Determine the (X, Y) coordinate at the center of the cell enclosing the given text.  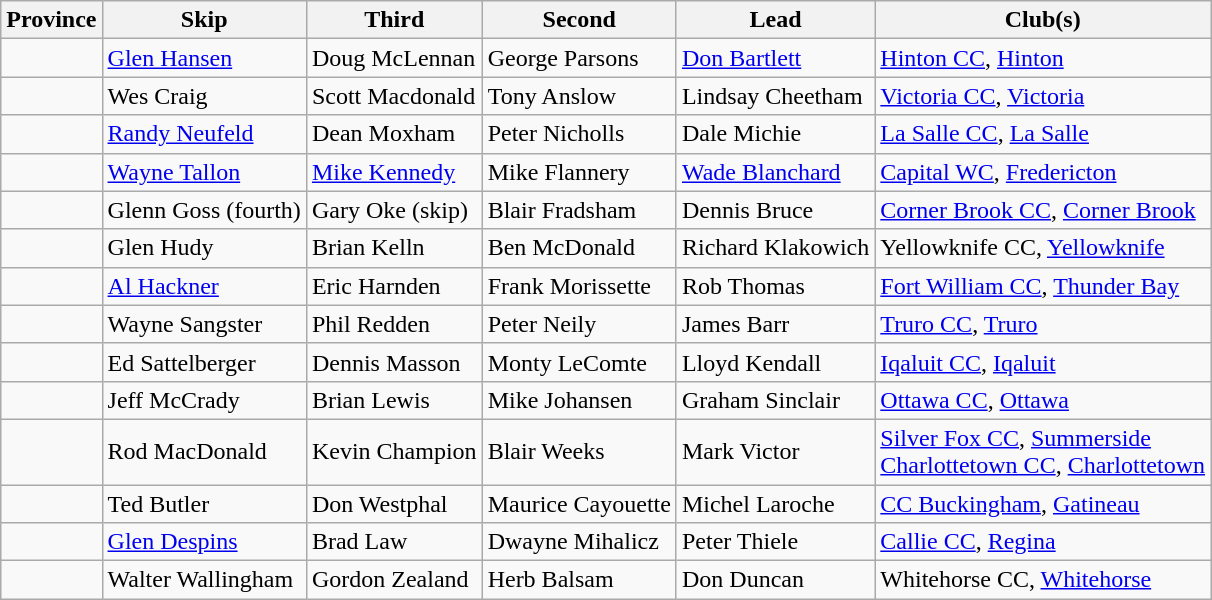
Province (52, 20)
Skip (204, 20)
Michel Laroche (775, 503)
Ed Sattelberger (204, 362)
Third (394, 20)
Graham Sinclair (775, 400)
Ben McDonald (579, 248)
Silver Fox CC, SummersideCharlottetown CC, Charlottetown (1043, 452)
Jeff McCrady (204, 400)
Walter Wallingham (204, 580)
Phil Redden (394, 324)
Brad Law (394, 542)
Rob Thomas (775, 286)
Al Hackner (204, 286)
Peter Nicholls (579, 134)
La Salle CC, La Salle (1043, 134)
Wade Blanchard (775, 172)
Brian Lewis (394, 400)
Second (579, 20)
Fort William CC, Thunder Bay (1043, 286)
Rod MacDonald (204, 452)
Gary Oke (skip) (394, 210)
Whitehorse CC, Whitehorse (1043, 580)
Brian Kelln (394, 248)
Corner Brook CC, Corner Brook (1043, 210)
Capital WC, Fredericton (1043, 172)
Club(s) (1043, 20)
CC Buckingham, Gatineau (1043, 503)
Dean Moxham (394, 134)
Randy Neufeld (204, 134)
Gordon Zealand (394, 580)
Don Duncan (775, 580)
Peter Thiele (775, 542)
Ted Butler (204, 503)
Maurice Cayouette (579, 503)
Mike Kennedy (394, 172)
Glen Hudy (204, 248)
Glen Despins (204, 542)
Frank Morissette (579, 286)
Glen Hansen (204, 58)
Tony Anslow (579, 96)
Yellowknife CC, Yellowknife (1043, 248)
Ottawa CC, Ottawa (1043, 400)
James Barr (775, 324)
Callie CC, Regina (1043, 542)
Monty LeComte (579, 362)
Iqaluit CC, Iqaluit (1043, 362)
Blair Fradsham (579, 210)
Victoria CC, Victoria (1043, 96)
Mike Flannery (579, 172)
Blair Weeks (579, 452)
Herb Balsam (579, 580)
Dale Michie (775, 134)
Wayne Tallon (204, 172)
Kevin Champion (394, 452)
Glenn Goss (fourth) (204, 210)
Wes Craig (204, 96)
Eric Harnden (394, 286)
George Parsons (579, 58)
Mike Johansen (579, 400)
Lloyd Kendall (775, 362)
Hinton CC, Hinton (1043, 58)
Dennis Bruce (775, 210)
Peter Neily (579, 324)
Don Westphal (394, 503)
Scott Macdonald (394, 96)
Doug McLennan (394, 58)
Don Bartlett (775, 58)
Lindsay Cheetham (775, 96)
Wayne Sangster (204, 324)
Mark Victor (775, 452)
Richard Klakowich (775, 248)
Dennis Masson (394, 362)
Lead (775, 20)
Truro CC, Truro (1043, 324)
Dwayne Mihalicz (579, 542)
